Pinpoint the cell where the given text exists, returning its [x, y] midpoint coordinate. 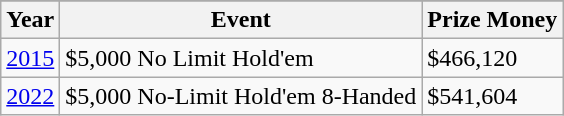
$541,604 [492, 96]
$466,120 [492, 58]
$5,000 No Limit Hold'em [241, 58]
Prize Money [492, 20]
$5,000 No-Limit Hold'em 8-Handed [241, 96]
Year [30, 20]
2015 [30, 58]
2022 [30, 96]
Event [241, 20]
